Locate the cell with the specified text and output its [X, Y] center coordinate. 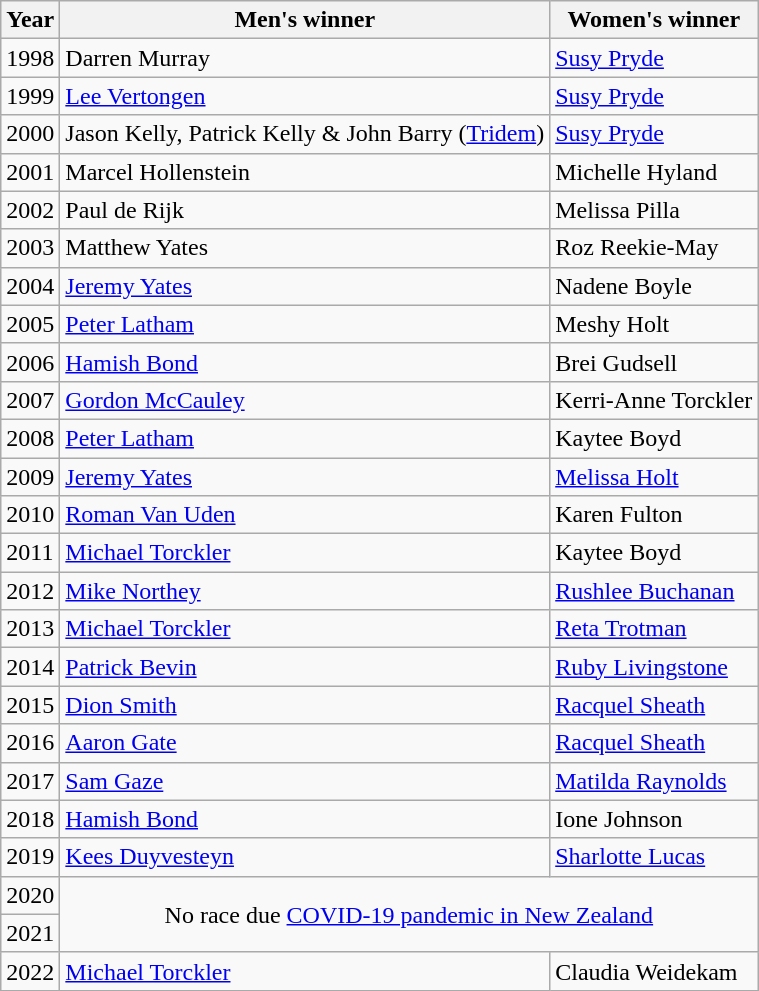
2004 [30, 286]
Ione Johnson [654, 819]
2016 [30, 743]
2012 [30, 591]
Reta Trotman [654, 629]
2005 [30, 324]
Dion Smith [305, 705]
Year [30, 20]
Kerri-Anne Torckler [654, 400]
Women's winner [654, 20]
2017 [30, 781]
2018 [30, 819]
Roman Van Uden [305, 515]
2008 [30, 438]
2021 [30, 933]
Marcel Hollenstein [305, 172]
1998 [30, 58]
2015 [30, 705]
Aaron Gate [305, 743]
2007 [30, 400]
2001 [30, 172]
Matthew Yates [305, 248]
Meshy Holt [654, 324]
Matilda Raynolds [654, 781]
Rushlee Buchanan [654, 591]
Karen Fulton [654, 515]
Nadene Boyle [654, 286]
Men's winner [305, 20]
2000 [30, 134]
2003 [30, 248]
Ruby Livingstone [654, 667]
Mike Northey [305, 591]
Melissa Pilla [654, 210]
Patrick Bevin [305, 667]
2020 [30, 895]
2009 [30, 477]
Jason Kelly, Patrick Kelly & John Barry (Tridem) [305, 134]
2013 [30, 629]
1999 [30, 96]
Roz Reekie-May [654, 248]
2006 [30, 362]
Gordon McCauley [305, 400]
2022 [30, 971]
Michelle Hyland [654, 172]
Brei Gudsell [654, 362]
Darren Murray [305, 58]
Melissa Holt [654, 477]
Lee Vertongen [305, 96]
Sam Gaze [305, 781]
2010 [30, 515]
2014 [30, 667]
Claudia Weidekam [654, 971]
2011 [30, 553]
Paul de Rijk [305, 210]
2019 [30, 857]
Kees Duyvesteyn [305, 857]
Sharlotte Lucas [654, 857]
No race due COVID-19 pandemic in New Zealand [409, 914]
2002 [30, 210]
